Provide the [x, y] coordinate of the cell's center where the given text is located.  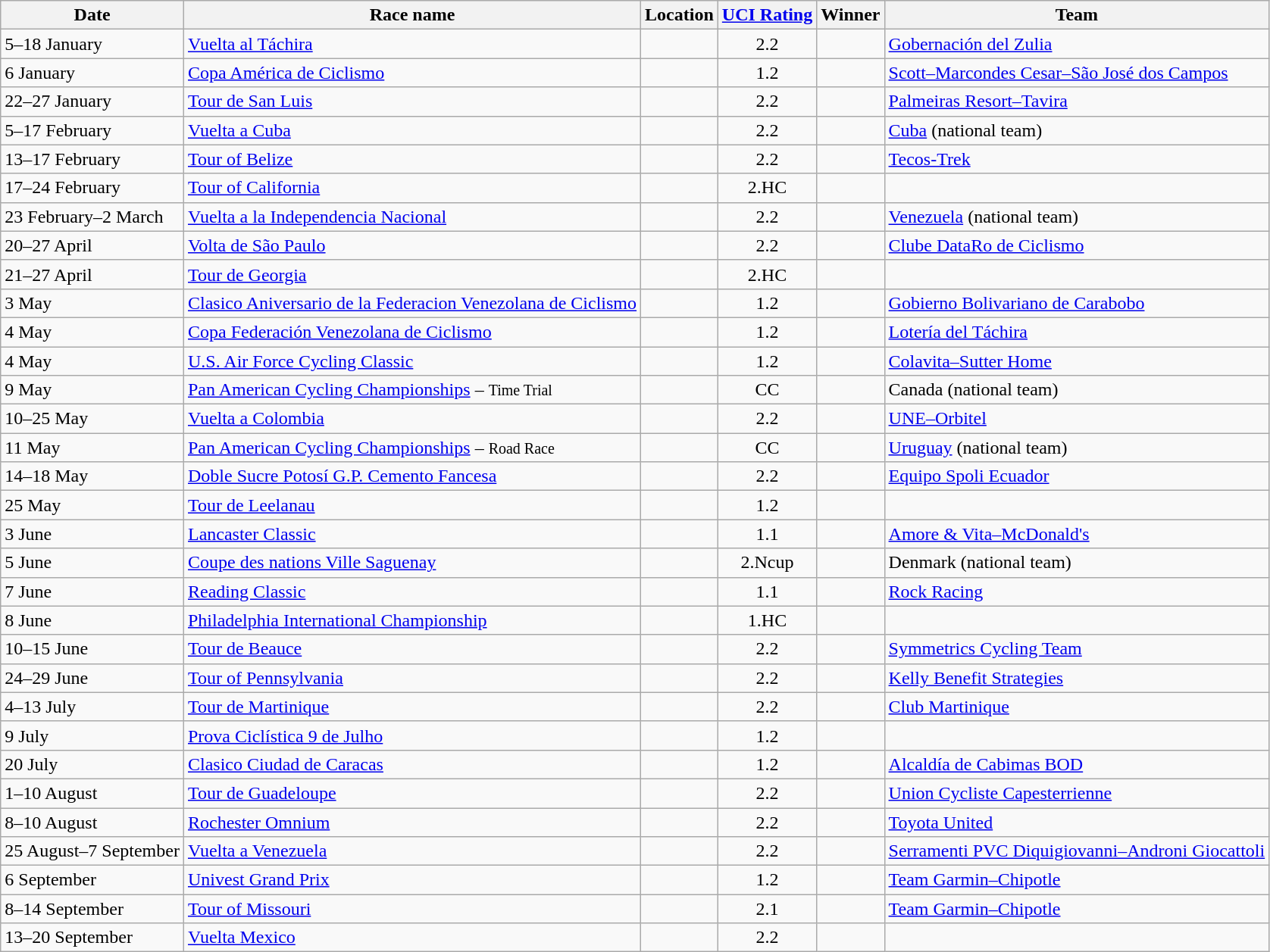
25 May [92, 505]
Uruguay (national team) [1077, 448]
Equipo Spoli Ecuador [1077, 476]
Date [92, 15]
7 June [92, 591]
23 February–2 March [92, 217]
Philadelphia International Championship [412, 620]
Canada (national team) [1077, 390]
8–10 August [92, 822]
Symmetrics Cycling Team [1077, 649]
Location [680, 15]
6 January [92, 73]
24–29 June [92, 678]
Vuelta a Cuba [412, 130]
Denmark (national team) [1077, 563]
25 August–7 September [92, 851]
Prova Ciclística 9 de Julho [412, 735]
Amore & Vita–McDonald's [1077, 534]
Vuelta a Venezuela [412, 851]
Reading Classic [412, 591]
5–18 January [92, 44]
Rochester Omnium [412, 822]
3 May [92, 303]
Tour de Georgia [412, 274]
Tour de Beauce [412, 649]
Pan American Cycling Championships – Time Trial [412, 390]
Volta de São Paulo [412, 245]
Tour de Leelanau [412, 505]
Pan American Cycling Championships – Road Race [412, 448]
2.Ncup [767, 563]
Clube DataRo de Ciclismo [1077, 245]
13–17 February [92, 159]
Doble Sucre Potosí G.P. Cemento Fancesa [412, 476]
Venezuela (national team) [1077, 217]
Toyota United [1077, 822]
Clasico Ciudad de Caracas [412, 764]
Copa América de Ciclismo [412, 73]
Vuelta a la Independencia Nacional [412, 217]
Tour de Guadeloupe [412, 793]
5 June [92, 563]
UCI Rating [767, 15]
11 May [92, 448]
9 July [92, 735]
Gobierno Bolivariano de Carabobo [1077, 303]
Palmeiras Resort–Tavira [1077, 101]
Lancaster Classic [412, 534]
Colavita–Sutter Home [1077, 361]
Alcaldía de Cabimas BOD [1077, 764]
3 June [92, 534]
10–25 May [92, 419]
Tecos-Trek [1077, 159]
14–18 May [92, 476]
Team [1077, 15]
21–27 April [92, 274]
1.HC [767, 620]
22–27 January [92, 101]
Tour de San Luis [412, 101]
Race name [412, 15]
Gobernación del Zulia [1077, 44]
Union Cycliste Capesterrienne [1077, 793]
Copa Federación Venezolana de Ciclismo [412, 332]
Tour of Pennsylvania [412, 678]
8 June [92, 620]
Club Martinique [1077, 707]
Coupe des nations Ville Saguenay [412, 563]
Vuelta Mexico [412, 938]
Rock Racing [1077, 591]
Vuelta a Colombia [412, 419]
8–14 September [92, 909]
Winner [850, 15]
6 September [92, 880]
4–13 July [92, 707]
Vuelta al Táchira [412, 44]
17–24 February [92, 188]
20–27 April [92, 245]
Serramenti PVC Diquigiovanni–Androni Giocattoli [1077, 851]
10–15 June [92, 649]
Tour of Belize [412, 159]
13–20 September [92, 938]
Scott–Marcondes Cesar–São José dos Campos [1077, 73]
Tour de Martinique [412, 707]
Kelly Benefit Strategies [1077, 678]
Lotería del Táchira [1077, 332]
Tour of Missouri [412, 909]
5–17 February [92, 130]
9 May [92, 390]
Univest Grand Prix [412, 880]
Clasico Aniversario de la Federacion Venezolana de Ciclismo [412, 303]
20 July [92, 764]
1–10 August [92, 793]
2.1 [767, 909]
Tour of California [412, 188]
U.S. Air Force Cycling Classic [412, 361]
UNE–Orbitel [1077, 419]
Cuba (national team) [1077, 130]
